Provide the (X, Y) coordinate of the cell's center where the given text is located.  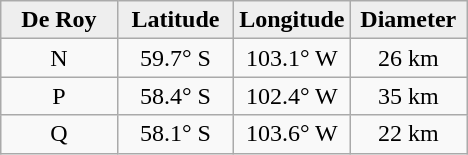
58.1° S (175, 134)
22 km (408, 134)
Diameter (408, 20)
58.4° S (175, 96)
P (59, 96)
26 km (408, 58)
Q (59, 134)
Latitude (175, 20)
De Roy (59, 20)
59.7° S (175, 58)
103.1° W (292, 58)
Longitude (292, 20)
N (59, 58)
103.6° W (292, 134)
35 km (408, 96)
102.4° W (292, 96)
